Locate the cell with the specified text and output its [x, y] center coordinate. 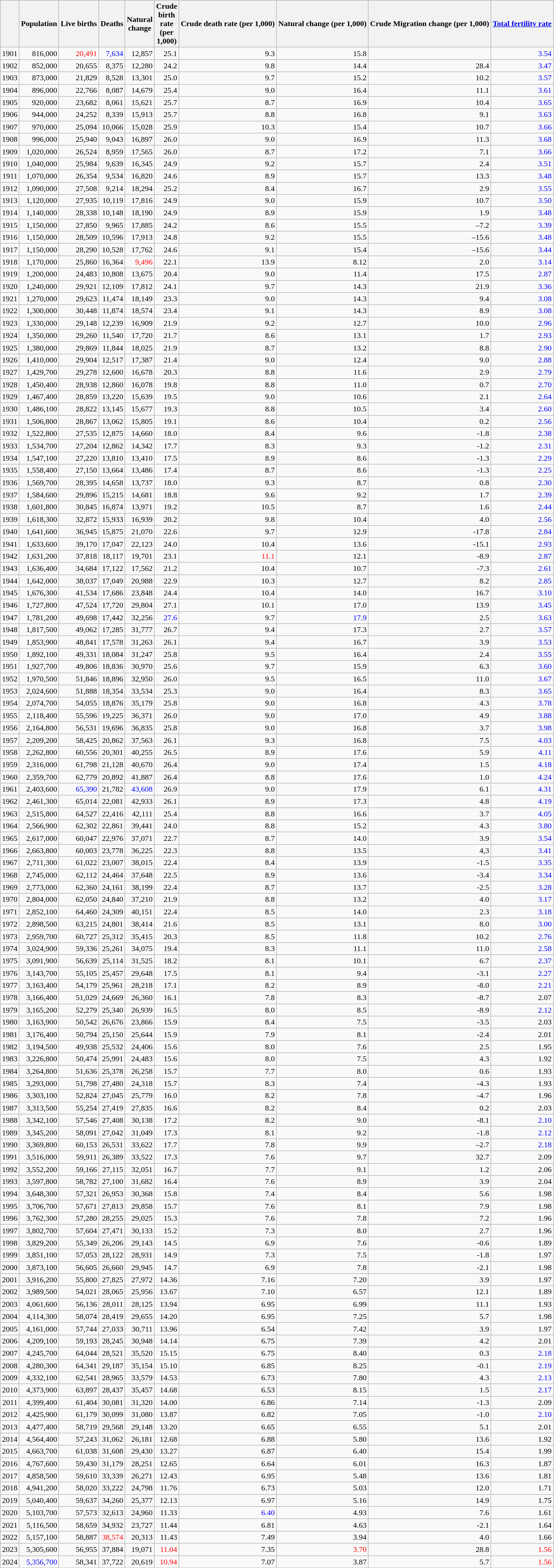
52,824 [79, 1096]
1935 [10, 470]
65,390 [79, 789]
33,622 [140, 1145]
1962 [10, 802]
56,531 [79, 728]
35,415 [140, 936]
6.1 [429, 789]
1906 [10, 115]
36,945 [79, 532]
4,477,400 [39, 1427]
18,084 [112, 654]
22.6 [166, 532]
1957 [10, 740]
4.63 [323, 1525]
1,140,000 [39, 213]
10,119 [112, 201]
1914 [10, 213]
55,349 [79, 1243]
2012 [10, 1415]
51,846 [79, 679]
1968 [10, 875]
2.06 [522, 1169]
18,294 [140, 188]
55,105 [79, 973]
16.1 [166, 998]
3.67 [522, 679]
26,676 [112, 1022]
7.1 [429, 151]
11.6 [323, 372]
-4.3 [429, 1083]
12,857 [140, 53]
1927 [10, 372]
8,061 [112, 102]
59,193 [79, 1341]
31,682 [140, 1182]
20,862 [112, 740]
3.35 [522, 863]
12,600 [112, 372]
61,022 [79, 863]
31,320 [140, 1402]
1,486,100 [39, 409]
24,960 [140, 1513]
5.48 [323, 1476]
17,812 [140, 286]
23,866 [140, 1022]
2,118,400 [39, 716]
60,727 [79, 936]
14,660 [140, 434]
12.9 [323, 532]
1910 [10, 164]
18,190 [140, 213]
61,179 [79, 1415]
48,841 [79, 642]
1.75 [522, 1500]
1972 [10, 924]
20,988 [140, 581]
2,403,600 [39, 789]
1963 [10, 814]
1941 [10, 544]
18.2 [166, 961]
30,081 [112, 1402]
5,116,500 [39, 1525]
17,762 [140, 250]
11.04 [166, 1549]
27,100 [112, 1182]
1909 [10, 151]
1,300,000 [39, 311]
0.8 [429, 483]
12,860 [112, 384]
2.79 [522, 372]
1975 [10, 961]
-0.6 [429, 1243]
49,806 [79, 667]
19.5 [166, 397]
2019 [10, 1500]
8,528 [112, 78]
10.6 [323, 397]
–2.7 [429, 1145]
6.3 [429, 667]
3.98 [522, 728]
1958 [10, 752]
4,3 [429, 851]
2,852,100 [39, 912]
7,634 [112, 53]
4,858,500 [39, 1476]
31,080 [140, 1415]
22.5 [166, 875]
2.70 [522, 384]
29,187 [112, 1366]
5,305,600 [39, 1549]
1979 [10, 1010]
3,303,100 [39, 1096]
996,000 [39, 139]
1915 [10, 225]
14.53 [166, 1378]
Population [39, 24]
19,696 [112, 728]
25,984 [79, 164]
2.1 [429, 397]
28,395 [79, 483]
26,181 [140, 1439]
6.54 [228, 1329]
4.2 [429, 1341]
5,356,700 [39, 1562]
15,215 [112, 495]
24.8 [166, 237]
36,225 [140, 851]
21.2 [166, 568]
1952 [10, 679]
21,070 [140, 532]
28,251 [140, 1464]
1,450,400 [39, 384]
7.35 [228, 1549]
8.15 [323, 1390]
–7.2 [429, 225]
27,471 [112, 1231]
17,578 [112, 642]
2004 [10, 1316]
28,965 [112, 1378]
22,861 [112, 826]
-2.5 [429, 887]
23.1 [166, 556]
27.6 [166, 618]
30,138 [140, 1120]
1930 [10, 409]
32.7 [429, 1157]
51,029 [79, 998]
14,658 [112, 483]
Total fertility rate [522, 24]
13.5 [323, 851]
25.2 [166, 188]
1954 [10, 703]
18,025 [140, 348]
4,161,000 [39, 1329]
14.7 [166, 1267]
28,437 [112, 1390]
27,825 [112, 1280]
30,133 [140, 1231]
63,897 [79, 1390]
8,339 [112, 115]
19,225 [112, 716]
0.3 [429, 1353]
51,888 [79, 691]
1991 [10, 1157]
2.44 [522, 507]
2.85 [522, 581]
15,875 [112, 532]
37,071 [140, 838]
37,722 [112, 1562]
34,684 [79, 568]
1989 [10, 1132]
3,194,500 [39, 1047]
1928 [10, 384]
29,655 [140, 1316]
1,892,100 [39, 654]
38,015 [140, 863]
13.27 [166, 1451]
6.65 [228, 1427]
11.76 [166, 1488]
56,955 [79, 1549]
57,671 [79, 1206]
2.13 [522, 1378]
1990 [10, 1145]
21,128 [112, 765]
22,976 [112, 838]
37,648 [140, 875]
57,243 [79, 1439]
4.03 [522, 740]
37,563 [140, 740]
1922 [10, 311]
26,354 [79, 176]
3.34 [522, 875]
1997 [10, 1231]
50,474 [79, 1059]
25,644 [140, 1034]
-7.3 [429, 568]
-0.1 [429, 1366]
2,209,200 [39, 740]
51,636 [79, 1071]
16,874 [112, 507]
2.37 [522, 961]
2.30 [522, 483]
8.25 [323, 1366]
26,206 [112, 1243]
2.38 [522, 434]
27,419 [112, 1108]
27,508 [79, 188]
63,215 [79, 924]
0.7 [429, 384]
12,875 [112, 434]
14.20 [166, 1316]
4.24 [522, 777]
1946 [10, 605]
30,948 [140, 1341]
6.55 [323, 1427]
31,608 [112, 1451]
28,245 [112, 1341]
1,330,000 [39, 323]
60,003 [79, 851]
6.87 [228, 1451]
59,430 [79, 1464]
29,904 [79, 360]
2,711,300 [39, 863]
4.11 [522, 752]
1977 [10, 986]
7.07 [228, 1562]
16,364 [112, 262]
7.39 [323, 1341]
-1.2 [429, 446]
5.80 [323, 1439]
1932 [10, 434]
4.19 [522, 802]
1902 [10, 66]
24,309 [112, 912]
1948 [10, 630]
1986 [10, 1096]
2.39 [522, 495]
6.64 [228, 1464]
4,061,600 [39, 1304]
-3.1 [429, 973]
3.47 [522, 66]
2,316,000 [39, 765]
22.9 [166, 581]
-15.1 [429, 544]
1916 [10, 237]
31,247 [140, 654]
28,218 [140, 986]
28,931 [140, 1255]
1,642,000 [39, 581]
5.6 [429, 1194]
3,516,000 [39, 1157]
1912 [10, 188]
24.1 [166, 286]
1921 [10, 299]
25.0 [166, 78]
3.51 [522, 164]
28,122 [112, 1255]
1978 [10, 998]
1,170,000 [39, 262]
25.3 [166, 691]
19.1 [166, 421]
4.05 [522, 814]
2,024,600 [39, 691]
59,911 [79, 1157]
2.31 [522, 446]
1,631,200 [39, 556]
6.53 [228, 1390]
26.9 [166, 789]
26,939 [140, 1010]
11,474 [112, 299]
13.7 [323, 887]
25,312 [112, 936]
15.3 [166, 1218]
816,000 [39, 53]
26.7 [166, 630]
1959 [10, 765]
28,521 [112, 1353]
3.44 [522, 250]
28,859 [79, 397]
27,835 [140, 1108]
64,044 [79, 1353]
40,151 [140, 912]
3.94 [323, 1537]
22,416 [112, 814]
2,566,900 [39, 826]
17,387 [140, 360]
1.99 [522, 1451]
2.17 [522, 1390]
6.85 [228, 1366]
25,956 [140, 1292]
20,892 [112, 777]
62,112 [79, 875]
3.10 [522, 593]
2020 [10, 1513]
57,546 [79, 1120]
28,065 [112, 1292]
3,597,800 [39, 1182]
3,552,200 [39, 1169]
23.3 [166, 299]
2.96 [522, 323]
2,898,500 [39, 924]
13,145 [112, 409]
1,641,600 [39, 532]
29,896 [79, 495]
3.53 [522, 642]
16.3 [429, 1464]
26,524 [79, 151]
22.1 [166, 262]
14.00 [166, 1402]
56,605 [79, 1267]
18,574 [140, 311]
1,817,500 [39, 630]
1,522,800 [39, 434]
17,913 [140, 237]
19,071 [140, 1549]
1974 [10, 948]
37,818 [79, 556]
11.4 [323, 274]
27,408 [112, 1120]
50,794 [79, 1034]
13.87 [166, 1415]
60,153 [79, 1145]
2014 [10, 1439]
3,762,300 [39, 1218]
1988 [10, 1120]
3,176,400 [39, 1034]
26,660 [112, 1267]
-2.4 [429, 1034]
1926 [10, 360]
1,633,600 [39, 544]
7.10 [228, 1292]
13,971 [140, 507]
3.18 [522, 912]
16,820 [140, 176]
1923 [10, 323]
28,867 [79, 421]
26.5 [166, 752]
1,270,000 [39, 299]
1960 [10, 777]
13,301 [140, 78]
28,338 [79, 213]
7.25 [323, 1316]
1939 [10, 519]
4,332,100 [39, 1378]
29,869 [79, 348]
4,245,700 [39, 1353]
12,109 [112, 286]
2,745,000 [39, 875]
30,368 [140, 1194]
57,280 [79, 1218]
1995 [10, 1206]
59,336 [79, 948]
3,165,200 [39, 1010]
64,527 [79, 814]
1907 [10, 127]
39,441 [140, 826]
4,373,900 [39, 1390]
5.9 [429, 752]
41,534 [79, 593]
3.68 [522, 139]
8,959 [112, 151]
38,037 [79, 581]
10,596 [112, 237]
58,887 [79, 1537]
21.7 [166, 335]
6.82 [228, 1415]
12.65 [166, 1464]
944,000 [39, 115]
2,074,700 [39, 703]
7.16 [228, 1280]
18,896 [112, 679]
29,804 [140, 605]
28.4 [429, 66]
25,094 [79, 127]
1,569,700 [39, 483]
2,359,700 [39, 777]
4.31 [522, 789]
55,596 [79, 716]
31,777 [140, 630]
57,321 [79, 1194]
2006 [10, 1341]
5.16 [323, 1500]
27,042 [112, 1132]
29,648 [140, 973]
26,360 [140, 998]
4.18 [522, 765]
1,467,400 [39, 397]
2023 [10, 1549]
32,051 [140, 1169]
13.3 [429, 176]
1.2 [429, 1169]
42,111 [140, 814]
20,313 [140, 1537]
15.15 [166, 1353]
18,354 [112, 691]
29,945 [140, 1267]
1982 [10, 1047]
1917 [10, 250]
3.78 [522, 703]
12.0 [429, 1488]
13,810 [112, 458]
51,798 [79, 1083]
61,038 [79, 1451]
11,844 [112, 348]
13,220 [112, 397]
4,114,300 [39, 1316]
17,049 [112, 581]
5,157,100 [39, 1537]
28.8 [429, 1549]
14,342 [140, 446]
-8.0 [429, 986]
47,524 [79, 605]
13,410 [140, 458]
17,816 [140, 201]
58,074 [79, 1316]
35,154 [140, 1366]
1.81 [522, 1476]
-8.1 [429, 1120]
19.4 [166, 948]
25,377 [140, 1500]
3.14 [522, 262]
24,252 [79, 115]
41,887 [140, 777]
17,442 [112, 618]
28,255 [112, 1218]
1,429,700 [39, 372]
1,970,500 [39, 679]
1.61 [522, 1513]
31,179 [112, 1464]
65,014 [79, 802]
58,425 [79, 740]
6.57 [323, 1292]
3,989,500 [39, 1292]
1953 [10, 691]
8,087 [112, 90]
18,836 [112, 667]
1,676,300 [39, 593]
64,460 [79, 912]
25,114 [112, 961]
19.3 [166, 409]
1924 [10, 335]
33,339 [112, 1476]
58,020 [79, 1488]
26,531 [112, 1145]
20,491 [79, 53]
37,884 [112, 1549]
15,805 [140, 421]
27,220 [79, 458]
42,933 [140, 802]
1956 [10, 728]
18,117 [112, 556]
1999 [10, 1255]
19.2 [166, 507]
-4.7 [429, 1096]
30,448 [79, 311]
1,618,300 [39, 519]
16,909 [140, 323]
12.13 [166, 1500]
17,285 [112, 630]
26,258 [140, 1071]
31,049 [140, 1132]
62,302 [79, 826]
6.7 [429, 961]
1965 [10, 838]
1,200,000 [39, 274]
20,655 [79, 66]
28,011 [112, 1304]
16,078 [140, 384]
40,255 [140, 752]
27.1 [166, 605]
23,007 [112, 863]
1987 [10, 1108]
2.76 [522, 936]
2021 [10, 1525]
1905 [10, 102]
12.4 [323, 360]
5,040,400 [39, 1500]
1976 [10, 973]
852,000 [39, 66]
30,099 [112, 1415]
1918 [10, 262]
Crudebirthrate(per1,000) [166, 24]
25,940 [79, 139]
1,090,000 [39, 188]
1945 [10, 593]
21.4 [166, 360]
2.64 [522, 397]
64,341 [79, 1366]
52,279 [79, 1010]
4,399,400 [39, 1402]
37,210 [140, 899]
2.19 [522, 1366]
2,773,000 [39, 887]
30,970 [140, 667]
10,528 [112, 250]
27,935 [79, 201]
3,916,200 [39, 1280]
29,858 [140, 1206]
23,778 [112, 851]
23,682 [79, 102]
58,091 [79, 1132]
1,410,000 [39, 360]
3,342,100 [39, 1120]
14.5 [166, 1243]
3.80 [522, 826]
1936 [10, 483]
8,375 [112, 66]
3.61 [522, 90]
12.43 [166, 1476]
Natural change (per 1,000) [323, 24]
12,517 [112, 360]
4,209,100 [39, 1341]
1908 [10, 139]
49,938 [79, 1047]
12,239 [112, 323]
2.84 [522, 532]
35,520 [140, 1353]
1,853,900 [39, 642]
7.05 [323, 1415]
21,829 [79, 78]
3.28 [522, 887]
17,885 [140, 225]
3.39 [522, 225]
23.4 [166, 311]
62,541 [79, 1378]
26,953 [112, 1194]
20.4 [166, 274]
19,701 [140, 556]
1980 [10, 1022]
56,136 [79, 1304]
39,170 [79, 544]
25,991 [112, 1059]
1,927,700 [39, 667]
1913 [10, 201]
1943 [10, 568]
3,313,500 [39, 1108]
873,000 [39, 78]
920,000 [39, 102]
2,663,800 [39, 851]
3,851,100 [39, 1255]
55,800 [79, 1280]
58,659 [79, 1525]
25.1 [166, 53]
2,461,300 [39, 802]
33,222 [112, 1488]
2.61 [522, 568]
29,025 [140, 1218]
57,604 [79, 1231]
4,941,200 [39, 1488]
13,486 [140, 470]
14.36 [166, 1280]
2.25 [522, 470]
1,558,400 [39, 470]
15,621 [140, 102]
2011 [10, 1402]
1,727,800 [39, 605]
3.4 [429, 409]
-8.7 [429, 998]
3.45 [522, 605]
27,204 [79, 446]
30,711 [140, 1329]
1949 [10, 642]
17.1 [166, 986]
15,913 [140, 115]
11.33 [166, 1513]
24,798 [140, 1488]
1.71 [522, 1488]
1933 [10, 446]
2,804,000 [39, 899]
24,801 [112, 924]
3.88 [522, 716]
3,091,900 [39, 961]
31,062 [112, 1439]
11.43 [166, 1537]
9,496 [140, 262]
15.10 [166, 1366]
2.07 [522, 998]
1.95 [522, 1047]
13.20 [166, 1427]
2015 [10, 1451]
1925 [10, 348]
1951 [10, 667]
Live births [79, 24]
5,103,700 [39, 1513]
1903 [10, 78]
25,261 [112, 948]
62,360 [79, 887]
57,744 [79, 1329]
59,637 [79, 1500]
1985 [10, 1083]
20,301 [112, 752]
3,345,200 [39, 1132]
29,143 [140, 1243]
10,808 [112, 274]
7.49 [228, 1537]
12,280 [140, 66]
13.96 [166, 1329]
2018 [10, 1488]
1955 [10, 716]
38,574 [112, 1537]
Crude death rate (per 1,000) [228, 24]
4,564,400 [39, 1439]
1,781,200 [39, 618]
5.1 [429, 1427]
12,862 [112, 446]
1.87 [522, 1464]
1,350,000 [39, 335]
21,782 [112, 789]
23,727 [140, 1525]
14.14 [166, 1341]
1904 [10, 90]
1964 [10, 826]
27,972 [140, 1280]
2.58 [522, 948]
27,480 [112, 1083]
1940 [10, 532]
25.6 [166, 667]
-17.8 [429, 532]
7.2 [429, 1218]
896,000 [39, 90]
3.60 [522, 667]
32,256 [140, 618]
24,318 [140, 1083]
2.29 [522, 458]
1,120,000 [39, 201]
25,961 [112, 986]
7.20 [323, 1280]
1942 [10, 556]
6.88 [228, 1439]
1994 [10, 1194]
33,534 [140, 691]
970,000 [39, 127]
27,535 [79, 434]
10.94 [166, 1562]
4.9 [429, 716]
25,532 [112, 1047]
8.12 [323, 262]
13,675 [140, 274]
29,278 [79, 372]
1996 [10, 1218]
2008 [10, 1366]
3,143,700 [39, 973]
28,290 [79, 250]
54,179 [79, 986]
2001 [10, 1280]
6.81 [228, 1525]
25,779 [140, 1096]
1,506,800 [39, 421]
3,166,400 [39, 998]
27,115 [112, 1169]
54,055 [79, 703]
1911 [10, 176]
43,608 [140, 789]
3,293,000 [39, 1083]
38,414 [140, 924]
6.86 [228, 1402]
1,584,600 [39, 495]
10,148 [112, 213]
4,280,300 [39, 1366]
13,737 [140, 483]
2,515,800 [39, 814]
4.93 [323, 1513]
18,876 [112, 703]
15,933 [112, 519]
1998 [10, 1243]
1.66 [522, 1537]
17,562 [140, 568]
3,369,800 [39, 1145]
10.0 [429, 323]
28,938 [79, 384]
17,122 [112, 568]
27,045 [112, 1096]
1981 [10, 1034]
22.3 [166, 851]
17,686 [112, 593]
1,547,100 [39, 458]
3,163,400 [39, 986]
28,509 [79, 237]
25,150 [112, 1034]
13.94 [166, 1304]
16,897 [140, 139]
11,540 [112, 335]
3.17 [522, 899]
1993 [10, 1182]
23,848 [140, 593]
25,860 [79, 262]
1961 [10, 789]
2002 [10, 1292]
25,340 [112, 1010]
18,149 [140, 299]
50,542 [79, 1022]
29,260 [79, 335]
58,782 [79, 1182]
40,670 [140, 765]
13,062 [112, 421]
1,020,000 [39, 151]
22,766 [79, 90]
1983 [10, 1059]
24,669 [112, 998]
4,767,600 [39, 1464]
2013 [10, 1427]
2.3 [429, 912]
60,047 [79, 838]
2024 [10, 1562]
1,380,000 [39, 348]
1.6 [429, 507]
2007 [10, 1353]
34,932 [112, 1525]
58,719 [79, 1427]
2009 [10, 1378]
19.8 [166, 384]
38,199 [140, 887]
1,040,000 [39, 164]
2.60 [522, 409]
33,579 [140, 1378]
-1.5 [429, 863]
11.8 [323, 936]
2005 [10, 1329]
3.70 [323, 1549]
1931 [10, 421]
3,226,800 [39, 1059]
1969 [10, 887]
2.27 [522, 973]
26,389 [112, 1157]
28,419 [112, 1316]
14.68 [166, 1390]
2.90 [522, 348]
14,681 [140, 495]
25.9 [166, 127]
1901 [10, 53]
25,378 [112, 1071]
16,345 [140, 164]
-3.5 [429, 1022]
2022 [10, 1537]
35,179 [140, 703]
1.64 [522, 1525]
24,464 [112, 875]
Naturalchange [140, 24]
3,648,300 [39, 1194]
2.04 [522, 1182]
49,331 [79, 654]
60,556 [79, 752]
3,163,900 [39, 1022]
3,802,700 [39, 1231]
22,123 [140, 544]
1937 [10, 495]
15,028 [140, 127]
6.01 [323, 1464]
29,430 [140, 1451]
1971 [10, 912]
26,271 [140, 1476]
56,639 [79, 961]
20,619 [140, 1562]
13.67 [166, 1292]
28,822 [79, 409]
54,021 [79, 1292]
3,873,100 [39, 1267]
8.40 [323, 1353]
27,150 [79, 470]
2.21 [522, 986]
34,075 [140, 948]
34,260 [112, 1500]
2017 [10, 1476]
3,264,800 [39, 1071]
17,565 [140, 151]
7.80 [323, 1378]
1984 [10, 1071]
2,262,800 [39, 752]
1,636,400 [39, 568]
2,617,000 [39, 838]
1929 [10, 397]
6.97 [228, 1500]
1.0 [429, 777]
3.00 [522, 924]
16,678 [140, 372]
2,959,700 [39, 936]
24.4 [166, 593]
49,698 [79, 618]
3,829,200 [39, 1243]
16.0 [166, 1096]
32,613 [112, 1513]
11.3 [429, 139]
25,457 [112, 973]
2003 [10, 1304]
35,457 [140, 1390]
59,166 [79, 1169]
2016 [10, 1464]
9,965 [112, 225]
1934 [10, 458]
Crude Migration change (per 1,000) [429, 24]
4,663,700 [39, 1451]
3,024,900 [39, 948]
14.4 [323, 66]
13,664 [112, 470]
1919 [10, 274]
36,371 [140, 716]
24,161 [112, 887]
3,706,700 [39, 1206]
1.9 [429, 213]
57,573 [79, 1513]
6.99 [323, 1304]
18.8 [166, 495]
9,043 [112, 139]
29,921 [79, 286]
1967 [10, 863]
1,601,800 [39, 507]
57,053 [79, 1255]
9,534 [112, 176]
2.0 [429, 262]
14,679 [140, 90]
31,263 [140, 642]
21.6 [166, 924]
1950 [10, 654]
15,677 [140, 409]
29,623 [79, 299]
0.6 [429, 1071]
3.87 [323, 1562]
5.03 [323, 1488]
28,125 [140, 1304]
22.7 [166, 838]
1,240,000 [39, 286]
Deaths [112, 24]
36,835 [140, 728]
9.9 [323, 1145]
24,406 [140, 1047]
12.68 [166, 1439]
3.41 [522, 851]
1966 [10, 851]
27,813 [112, 1206]
30,845 [79, 507]
59,610 [79, 1476]
11,874 [112, 311]
33,522 [140, 1157]
9,639 [112, 164]
55,254 [79, 1108]
7.42 [323, 1329]
3.50 [522, 201]
1,070,000 [39, 176]
29,568 [112, 1427]
10,066 [112, 127]
1920 [10, 286]
61,404 [79, 1402]
27,033 [112, 1329]
9,214 [112, 188]
2,164,800 [39, 728]
17,047 [112, 544]
15,639 [140, 397]
20.2 [166, 519]
4.8 [429, 802]
32,872 [79, 519]
3.36 [522, 286]
1992 [10, 1169]
62,050 [79, 899]
7.14 [323, 1402]
2000 [10, 1267]
1944 [10, 581]
31,525 [140, 961]
32,950 [140, 679]
27,850 [79, 225]
2010 [10, 1390]
-1.0 [429, 1415]
1,534,700 [39, 446]
1947 [10, 618]
58,341 [79, 1562]
61,798 [79, 765]
1938 [10, 507]
49,062 [79, 630]
62,779 [79, 777]
-3.4 [429, 875]
22,081 [112, 802]
11.44 [166, 1525]
1973 [10, 936]
16,939 [140, 519]
4,425,900 [39, 1415]
1970 [10, 899]
24,840 [112, 899]
2.88 [522, 360]
